Detect which cell encompasses the target text, then output its (X, Y) center coordinate. 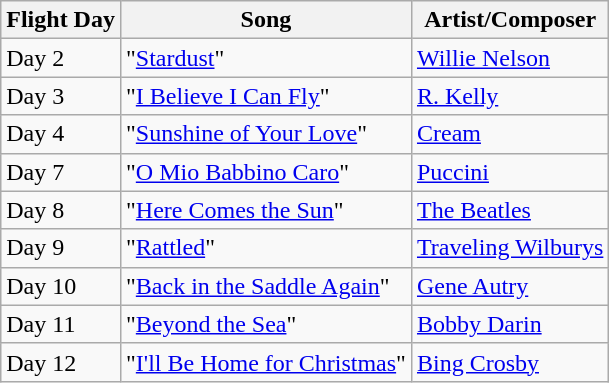
Day 11 (61, 324)
Day 12 (61, 362)
"Back in the Saddle Again" (266, 286)
Bobby Darin (510, 324)
Willie Nelson (510, 58)
"Stardust" (266, 58)
Day 2 (61, 58)
Puccini (510, 172)
"Here Comes the Sun" (266, 210)
Day 10 (61, 286)
Cream (510, 134)
"Rattled" (266, 248)
Song (266, 20)
Day 8 (61, 210)
"I'll Be Home for Christmas" (266, 362)
The Beatles (510, 210)
Traveling Wilburys (510, 248)
Day 4 (61, 134)
"Beyond the Sea" (266, 324)
"O Mio Babbino Caro" (266, 172)
Day 3 (61, 96)
Flight Day (61, 20)
Artist/Composer (510, 20)
Bing Crosby (510, 362)
Day 7 (61, 172)
Day 9 (61, 248)
"Sunshine of Your Love" (266, 134)
R. Kelly (510, 96)
Gene Autry (510, 286)
"I Believe I Can Fly" (266, 96)
